Identify which cell holds the provided text, then report its (x, y) central coordinate. 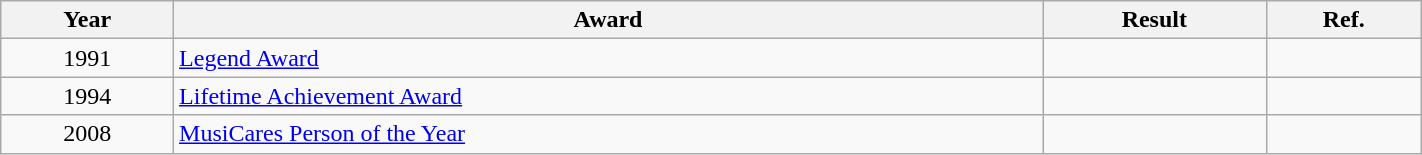
Award (608, 20)
2008 (88, 134)
MusiCares Person of the Year (608, 134)
Result (1155, 20)
Legend Award (608, 58)
1994 (88, 96)
1991 (88, 58)
Year (88, 20)
Ref. (1344, 20)
Lifetime Achievement Award (608, 96)
